Output the [X, Y] coordinate of the center of the cell containing the given text.  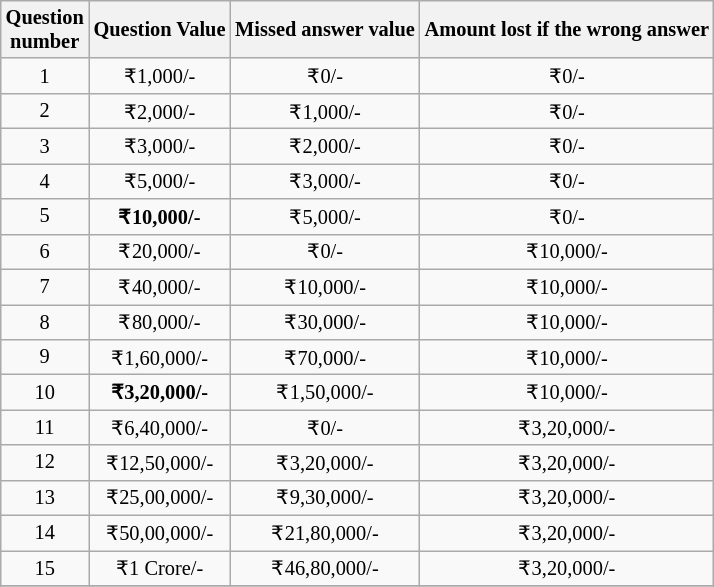
₹9,30,000/- [324, 498]
7 [45, 286]
11 [45, 428]
Questionnumber [45, 29]
₹50,00,000/- [160, 532]
9 [45, 356]
14 [45, 532]
2 [45, 110]
Missed answer value [324, 29]
4 [45, 180]
₹30,000/- [324, 322]
₹20,000/- [160, 252]
₹70,000/- [324, 356]
10 [45, 392]
₹1 Crore/- [160, 568]
8 [45, 322]
₹40,000/- [160, 286]
13 [45, 498]
Question Value [160, 29]
Amount lost if the wrong answer [567, 29]
15 [45, 568]
₹1,50,000/- [324, 392]
12 [45, 462]
₹25,00,000/- [160, 498]
₹1,60,000/- [160, 356]
6 [45, 252]
5 [45, 216]
1 [45, 76]
₹46,80,000/- [324, 568]
3 [45, 146]
₹80,000/- [160, 322]
₹12,50,000/- [160, 462]
₹6,40,000/- [160, 428]
₹21,80,000/- [324, 532]
